For the text-containing cell, return its midpoint in (X, Y) coordinate format. 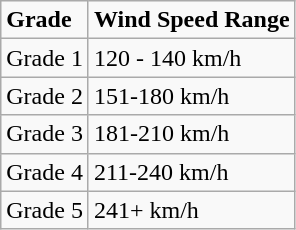
Grade 5 (45, 210)
241+ km/h (192, 210)
Grade 4 (45, 172)
Grade (45, 20)
Grade 3 (45, 134)
181-210 km/h (192, 134)
151-180 km/h (192, 96)
211-240 km/h (192, 172)
Grade 1 (45, 58)
Wind Speed Range (192, 20)
Grade 2 (45, 96)
120 - 140 km/h (192, 58)
